Extract the (X, Y) coordinate from the center of the cell holding the provided text.  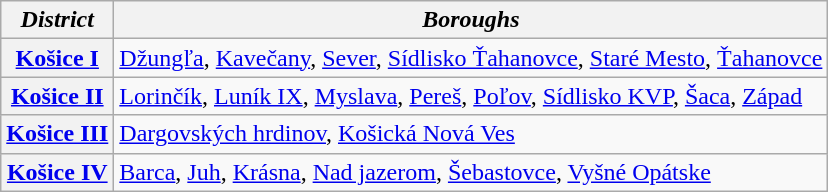
Barca, Juh, Krásna, Nad jazerom, Šebastovce, Vyšné Opátske (471, 172)
Košice IV (58, 172)
Lorinčík, Luník IX, Myslava, Pereš, Poľov, Sídlisko KVP, Šaca, Západ (471, 96)
Košice I (58, 58)
Boroughs (471, 20)
Dargovských hrdinov, Košická Nová Ves (471, 134)
District (58, 20)
Košice II (58, 96)
Košice III (58, 134)
Džungľa, Kavečany, Sever, Sídlisko Ťahanovce, Staré Mesto, Ťahanovce (471, 58)
